For the text-containing cell, return its midpoint in [x, y] coordinate format. 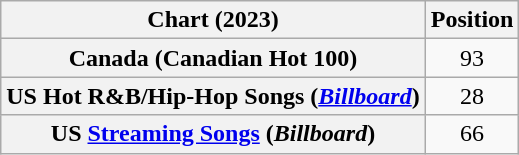
US Streaming Songs (Billboard) [213, 134]
28 [472, 96]
Chart (2023) [213, 20]
66 [472, 134]
93 [472, 58]
Canada (Canadian Hot 100) [213, 58]
US Hot R&B/Hip-Hop Songs (Billboard) [213, 96]
Position [472, 20]
